Return [x, y] of the center of cell containing provided text 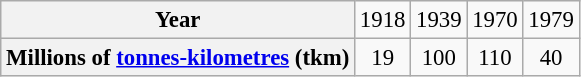
19 [383, 58]
Year [178, 20]
40 [551, 58]
100 [439, 58]
Millions of tonnes-kilometres (tkm) [178, 58]
1918 [383, 20]
1939 [439, 20]
1970 [495, 20]
1979 [551, 20]
110 [495, 58]
